From the cell containing the given text, extract its center point as [x, y] coordinate. 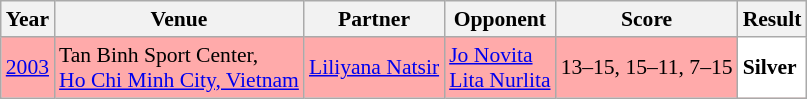
Result [772, 19]
Liliyana Natsir [374, 68]
Score [647, 19]
Venue [179, 19]
Partner [374, 19]
Opponent [500, 19]
2003 [28, 68]
Silver [772, 68]
Year [28, 19]
13–15, 15–11, 7–15 [647, 68]
Tan Binh Sport Center,Ho Chi Minh City, Vietnam [179, 68]
Jo Novita Lita Nurlita [500, 68]
